Extract the (x, y) coordinate from the center of the cell holding the provided text.  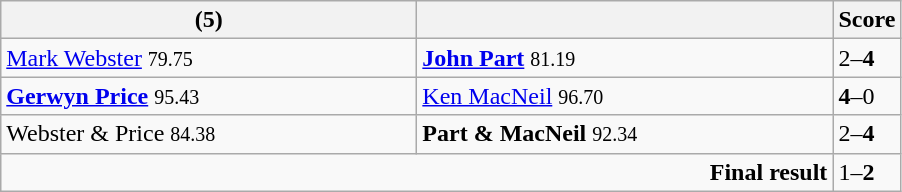
Score (867, 20)
Ken MacNeil 96.70 (625, 96)
John Part 81.19 (625, 58)
Part & MacNeil 92.34 (625, 134)
Webster & Price 84.38 (209, 134)
1–2 (867, 172)
Final result (417, 172)
Gerwyn Price 95.43 (209, 96)
4–0 (867, 96)
Mark Webster 79.75 (209, 58)
(5) (209, 20)
